Locate the cell with the specified text and output its [x, y] center coordinate. 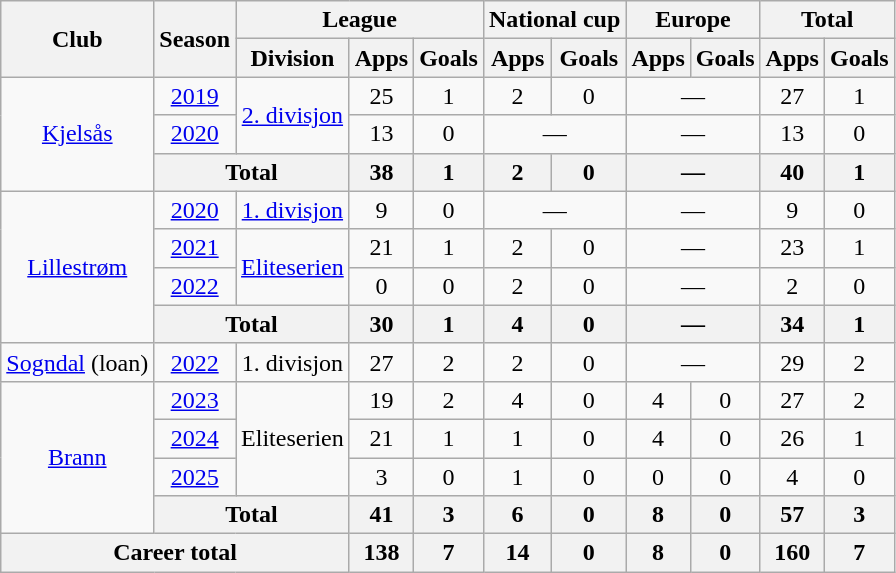
Season [195, 39]
19 [381, 400]
2019 [195, 96]
Division [293, 58]
League [360, 20]
Brann [78, 457]
26 [792, 438]
Sogndal (loan) [78, 362]
2021 [195, 248]
6 [517, 515]
Lillestrøm [78, 267]
2023 [195, 400]
Career total [175, 553]
41 [381, 515]
38 [381, 172]
2. divisjon [293, 115]
34 [792, 324]
2024 [195, 438]
Kjelsås [78, 134]
23 [792, 248]
29 [792, 362]
Europe [693, 20]
National cup [554, 20]
57 [792, 515]
40 [792, 172]
Club [78, 39]
25 [381, 96]
14 [517, 553]
138 [381, 553]
160 [792, 553]
2025 [195, 477]
30 [381, 324]
